Find where the given text appears and provide that cell's center as (X, Y) coordinate. 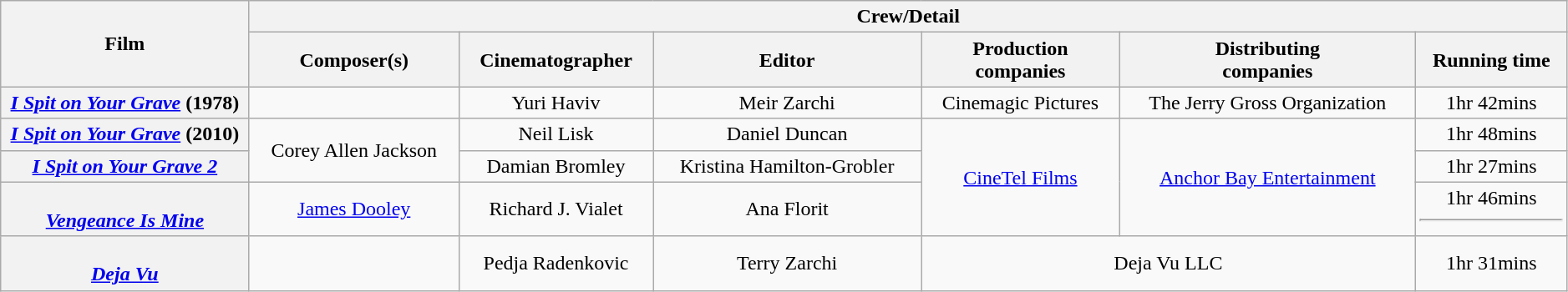
Deja Vu (125, 264)
I Spit on Your Grave (1978) (125, 103)
Crew/Detail (908, 17)
Editor (787, 60)
Vengeance Is Mine (125, 209)
Damian Bromley (556, 166)
Film (125, 43)
Yuri Haviv (556, 103)
Richard J. Vialet (556, 209)
Cinemagic Pictures (1021, 103)
Pedja Radenkovic (556, 264)
1hr 27mins (1491, 166)
The Jerry Gross Organization (1267, 103)
1hr 46mins (1491, 209)
Anchor Bay Entertainment (1267, 177)
James Dooley (354, 209)
1hr 48mins (1491, 134)
Kristina Hamilton-Grobler (787, 166)
Neil Lisk (556, 134)
Meir Zarchi (787, 103)
Distributing companies (1267, 60)
Daniel Duncan (787, 134)
Cinematographer (556, 60)
1hr 42mins (1491, 103)
I Spit on Your Grave (2010) (125, 134)
Composer(s) (354, 60)
Corey Allen Jackson (354, 150)
CineTel Films (1021, 177)
Terry Zarchi (787, 264)
1hr 31mins (1491, 264)
Running time (1491, 60)
Deja Vu LLC (1169, 264)
I Spit on Your Grave 2 (125, 166)
Ana Florit (787, 209)
Production companies (1021, 60)
